Return [x, y] of the center of cell containing provided text 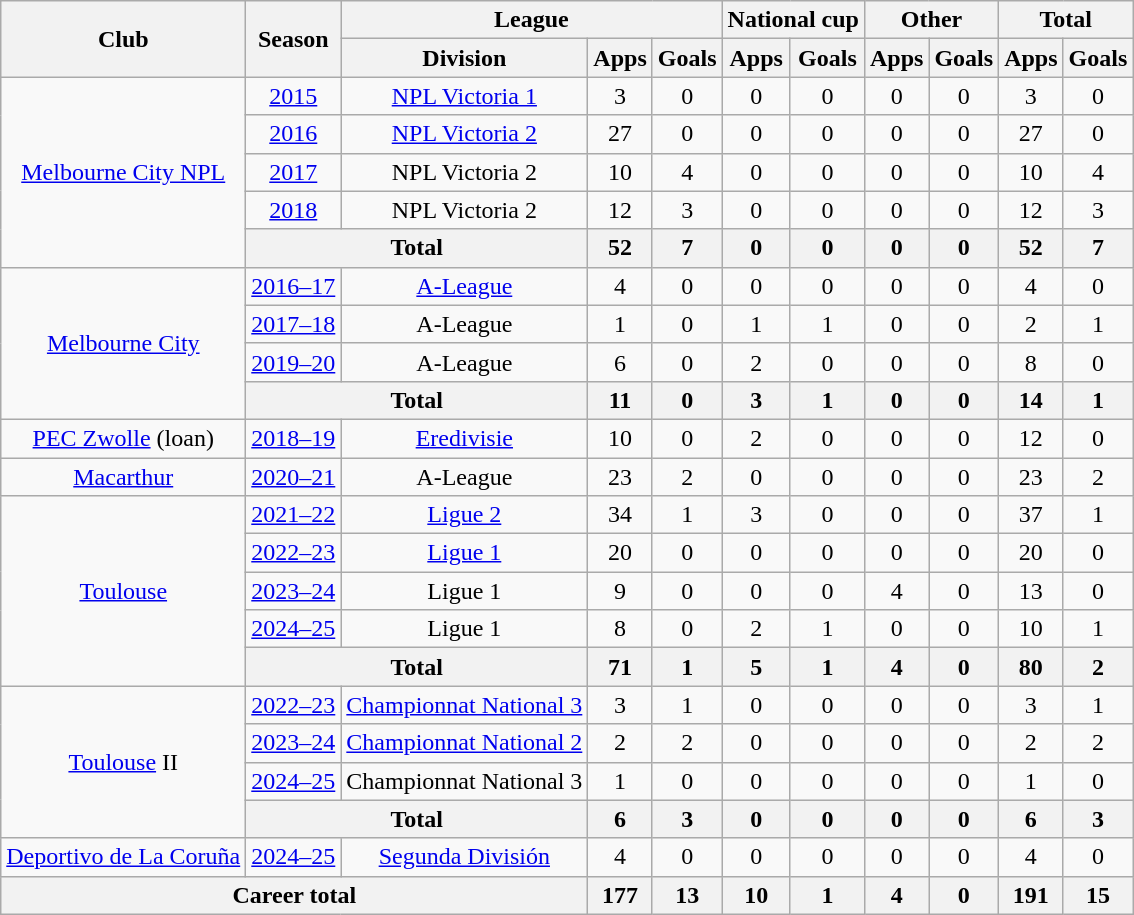
Deportivo de La Coruña [124, 857]
2020–21 [294, 477]
Other [931, 20]
Melbourne City NPL [124, 172]
Division [464, 58]
PEC Zwolle (loan) [124, 438]
11 [620, 400]
League [532, 20]
2019–20 [294, 362]
2017–18 [294, 324]
Toulouse II [124, 762]
80 [1031, 667]
Season [294, 39]
177 [620, 895]
2015 [294, 96]
2017 [294, 172]
2016 [294, 134]
2016–17 [294, 286]
5 [756, 667]
Ligue 2 [464, 515]
NPL Victoria 1 [464, 96]
National cup [793, 20]
Championnat National 2 [464, 743]
37 [1031, 515]
9 [620, 591]
Toulouse [124, 591]
Eredivisie [464, 438]
14 [1031, 400]
Melbourne City [124, 343]
71 [620, 667]
34 [620, 515]
2018–19 [294, 438]
2021–22 [294, 515]
Career total [294, 895]
Club [124, 39]
191 [1031, 895]
Macarthur [124, 477]
15 [1098, 895]
2018 [294, 210]
Segunda División [464, 857]
